Provide the [x, y] coordinate of the cell's center where the given text is located.  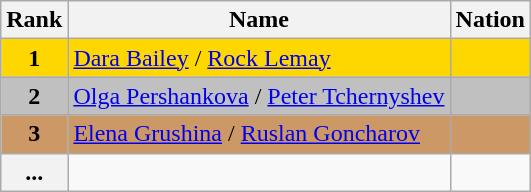
Name [259, 20]
2 [34, 96]
1 [34, 58]
Dara Bailey / Rock Lemay [259, 58]
Nation [490, 20]
3 [34, 134]
Olga Pershankova / Peter Tchernyshev [259, 96]
Elena Grushina / Ruslan Goncharov [259, 134]
... [34, 172]
Rank [34, 20]
